Identify which cell holds the provided text, then report its (X, Y) central coordinate. 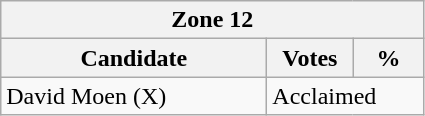
David Moen (X) (134, 96)
% (388, 58)
Acclaimed (346, 96)
Candidate (134, 58)
Votes (310, 58)
Zone 12 (212, 20)
